Find where the given text appears and provide that cell's center as (X, Y) coordinate. 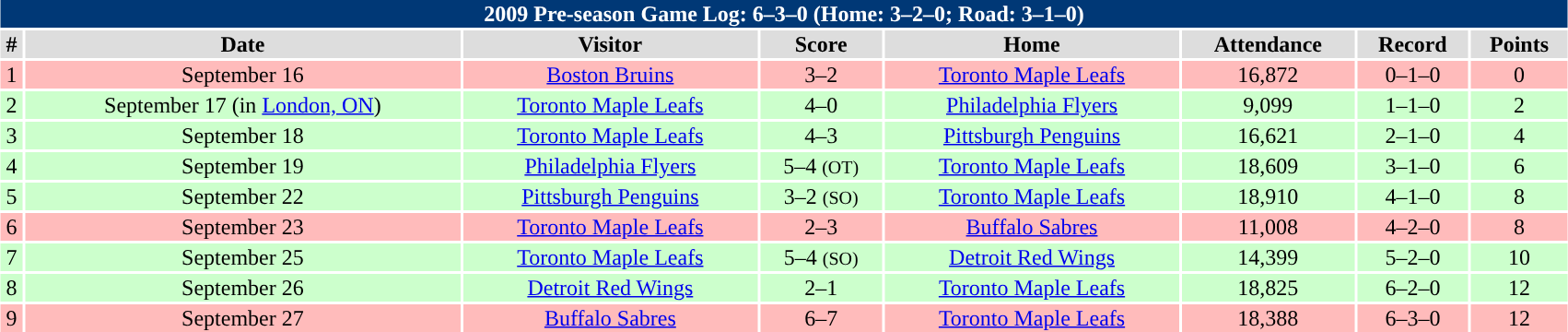
September 25 (243, 257)
4–2–0 (1413, 227)
18,825 (1268, 288)
Attendance (1268, 44)
Score (821, 44)
September 27 (243, 318)
5–2–0 (1413, 257)
September 16 (243, 75)
Boston Bruins (610, 75)
16,872 (1268, 75)
0–1–0 (1413, 75)
18,910 (1268, 196)
5–4 (SO) (821, 257)
2009 Pre-season Game Log: 6–3–0 (Home: 3–2–0; Road: 3–1–0) (784, 14)
2–1 (821, 288)
9,099 (1268, 105)
9 (11, 318)
5 (11, 196)
2–1–0 (1413, 136)
18,388 (1268, 318)
10 (1519, 257)
September 26 (243, 288)
September 22 (243, 196)
0 (1519, 75)
14,399 (1268, 257)
2–3 (821, 227)
5–4 (OT) (821, 166)
Record (1413, 44)
4–1–0 (1413, 196)
18,609 (1268, 166)
11,008 (1268, 227)
1–1–0 (1413, 105)
7 (11, 257)
September 18 (243, 136)
3–2 (SO) (821, 196)
# (11, 44)
Date (243, 44)
4–3 (821, 136)
3–1–0 (1413, 166)
September 23 (243, 227)
4–0 (821, 105)
Home (1032, 44)
16,621 (1268, 136)
6–2–0 (1413, 288)
3–2 (821, 75)
September 17 (in London, ON) (243, 105)
Visitor (610, 44)
Points (1519, 44)
3 (11, 136)
1 (11, 75)
6–7 (821, 318)
September 19 (243, 166)
6–3–0 (1413, 318)
